Extract the [X, Y] coordinate from the center of the cell holding the provided text.  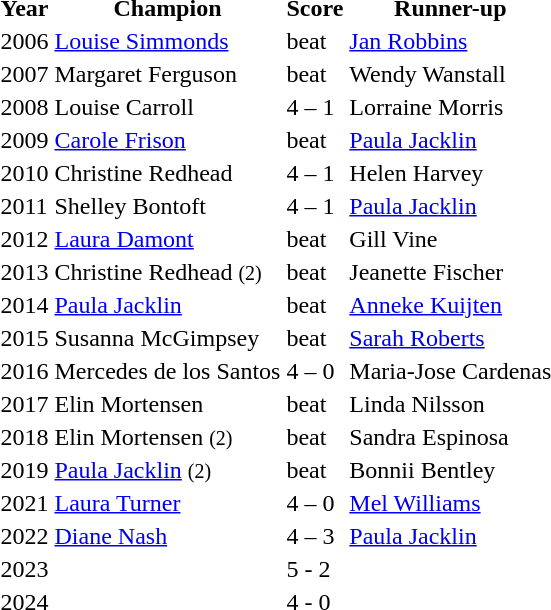
Susanna McGimpsey [168, 338]
Elin Mortensen [168, 404]
Paula Jacklin [168, 305]
Diane Nash [168, 536]
4 – 3 [315, 536]
Laura Damont [168, 239]
Margaret Ferguson [168, 74]
Elin Mortensen (2) [168, 437]
Mercedes de los Santos [168, 371]
5 - 2 [315, 569]
Louise Simmonds [168, 41]
Christine Redhead (2) [168, 272]
Carole Frison [168, 140]
Christine Redhead [168, 173]
Shelley Bontoft [168, 206]
Laura Turner [168, 503]
Louise Carroll [168, 107]
Paula Jacklin (2) [168, 470]
